For the text-containing cell, return its midpoint in [x, y] coordinate format. 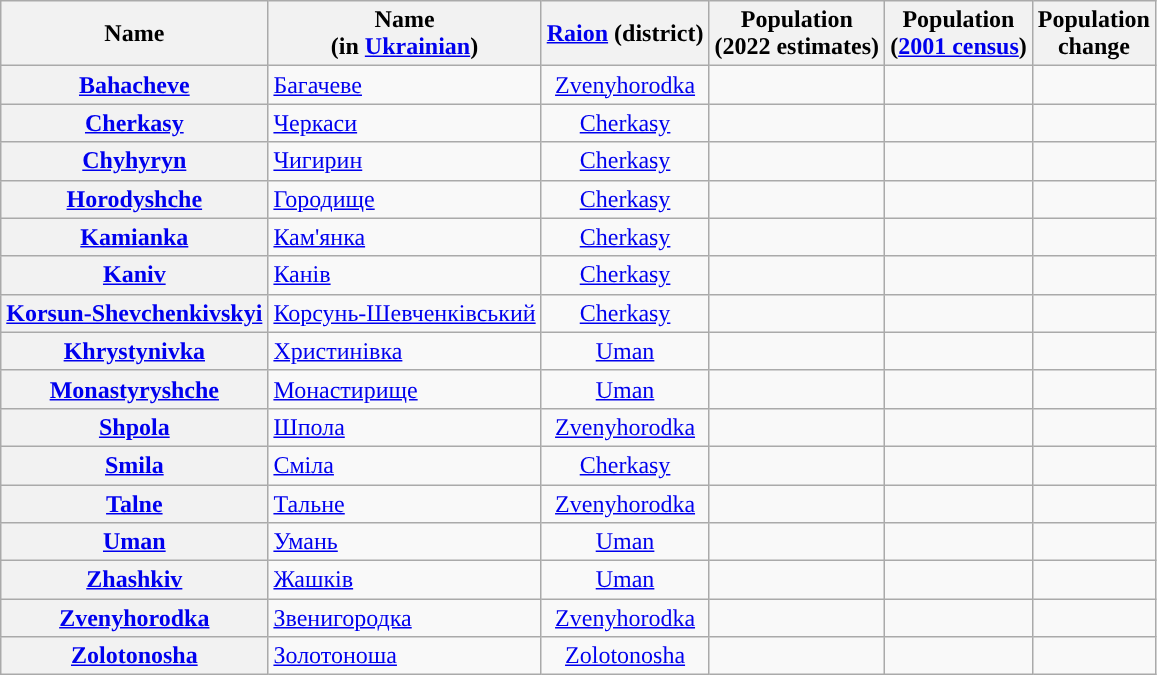
Populationchange [1094, 34]
Христинівка [404, 351]
Smila [134, 465]
Korsun-Shevchenkivskyi [134, 313]
Монастирище [404, 389]
Кам'янка [404, 237]
Shpola [134, 427]
Chyhyryn [134, 161]
Звенигородка [404, 618]
Horodyshche [134, 199]
Bahacheve [134, 85]
Корсунь-Шевченківський [404, 313]
Умань [404, 542]
Шпола [404, 427]
Kamianka [134, 237]
Черкаси [404, 123]
Name [134, 34]
Канів [404, 275]
Жашків [404, 580]
Городище [404, 199]
Population(2001 census) [959, 34]
Золотоноша [404, 656]
Talne [134, 503]
Тальне [404, 503]
Name(in Ukrainian) [404, 34]
Khrystynivka [134, 351]
Monastyryshche [134, 389]
Zhashkiv [134, 580]
Raion (district) [625, 34]
Population(2022 estimates) [797, 34]
Сміла [404, 465]
Багачеве [404, 85]
Kaniv [134, 275]
Чигирин [404, 161]
